For the text-containing cell, return its midpoint in (X, Y) coordinate format. 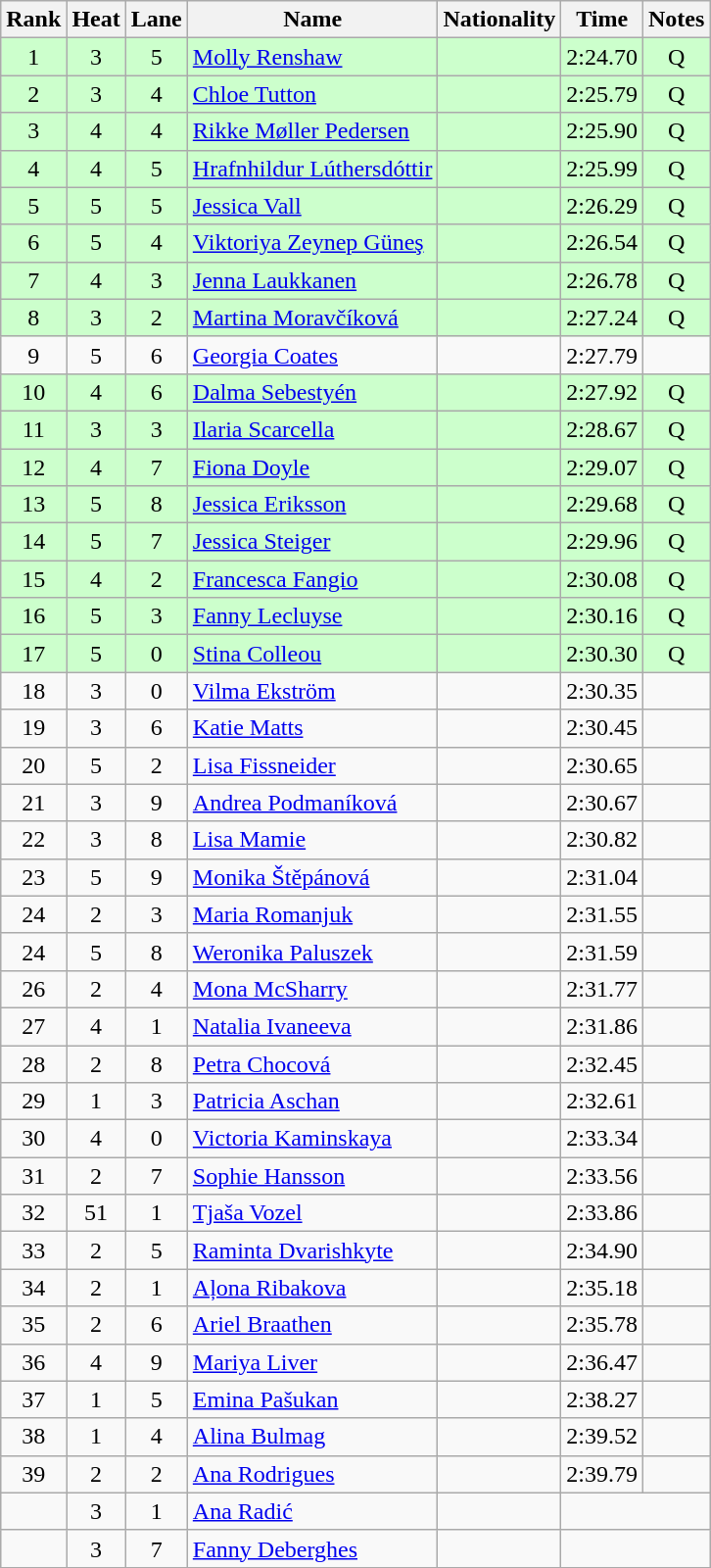
13 (33, 505)
18 (33, 691)
30 (33, 1139)
12 (33, 467)
Chloe Tutton (312, 94)
Name (312, 20)
32 (33, 1213)
20 (33, 765)
Mona McSharry (312, 989)
Petra Chocová (312, 1063)
2:33.56 (602, 1176)
2:36.47 (602, 1362)
Time (602, 20)
Dalma Sebestyén (312, 392)
Ana Rodrigues (312, 1474)
2:35.78 (602, 1325)
Andrea Podmaníková (312, 803)
Maria Romanjuk (312, 914)
11 (33, 429)
2:38.27 (602, 1399)
2:32.61 (602, 1102)
22 (33, 840)
Alina Bulmag (312, 1437)
2:30.30 (602, 654)
2:25.90 (602, 131)
Lane (157, 20)
39 (33, 1474)
Stina Colleou (312, 654)
Martina Moravčíková (312, 318)
Mariya Liver (312, 1362)
2:29.96 (602, 542)
2:26.29 (602, 206)
2:31.04 (602, 877)
2:30.45 (602, 728)
16 (33, 616)
2:31.55 (602, 914)
34 (33, 1288)
Viktoriya Zeynep Güneş (312, 243)
2:30.08 (602, 579)
2:25.99 (602, 169)
15 (33, 579)
2:39.52 (602, 1437)
2:30.16 (602, 616)
Notes (676, 20)
Weronika Paluszek (312, 952)
2:31.77 (602, 989)
Ana Radić (312, 1511)
2:30.67 (602, 803)
2:33.86 (602, 1213)
Emina Pašukan (312, 1399)
36 (33, 1362)
Monika Štěpánová (312, 877)
26 (33, 989)
2:33.34 (602, 1139)
2:32.45 (602, 1063)
Patricia Aschan (312, 1102)
31 (33, 1176)
Aļona Ribakova (312, 1288)
35 (33, 1325)
14 (33, 542)
Heat (96, 20)
2:26.78 (602, 280)
Fanny Deberghes (312, 1548)
2:39.79 (602, 1474)
Raminta Dvarishkyte (312, 1250)
19 (33, 728)
2:30.65 (602, 765)
Rank (33, 20)
51 (96, 1213)
38 (33, 1437)
Fiona Doyle (312, 467)
2:35.18 (602, 1288)
27 (33, 1026)
28 (33, 1063)
21 (33, 803)
29 (33, 1102)
Katie Matts (312, 728)
2:26.54 (602, 243)
Ilaria Scarcella (312, 429)
33 (33, 1250)
Rikke Møller Pedersen (312, 131)
Jenna Laukkanen (312, 280)
2:29.07 (602, 467)
Jessica Eriksson (312, 505)
Molly Renshaw (312, 57)
2:34.90 (602, 1250)
Francesca Fangio (312, 579)
Sophie Hansson (312, 1176)
10 (33, 392)
17 (33, 654)
2:30.35 (602, 691)
2:27.79 (602, 355)
Fanny Lecluyse (312, 616)
Victoria Kaminskaya (312, 1139)
2:31.86 (602, 1026)
Jessica Steiger (312, 542)
37 (33, 1399)
2:24.70 (602, 57)
23 (33, 877)
2:30.82 (602, 840)
Lisa Fissneider (312, 765)
Georgia Coates (312, 355)
Lisa Mamie (312, 840)
Hrafnhildur Lúthersdóttir (312, 169)
Ariel Braathen (312, 1325)
2:31.59 (602, 952)
2:29.68 (602, 505)
Vilma Ekström (312, 691)
2:25.79 (602, 94)
2:27.24 (602, 318)
2:28.67 (602, 429)
Nationality (499, 20)
Jessica Vall (312, 206)
2:27.92 (602, 392)
Natalia Ivaneeva (312, 1026)
Tjaša Vozel (312, 1213)
